From the cell containing the given text, extract its center point as (X, Y) coordinate. 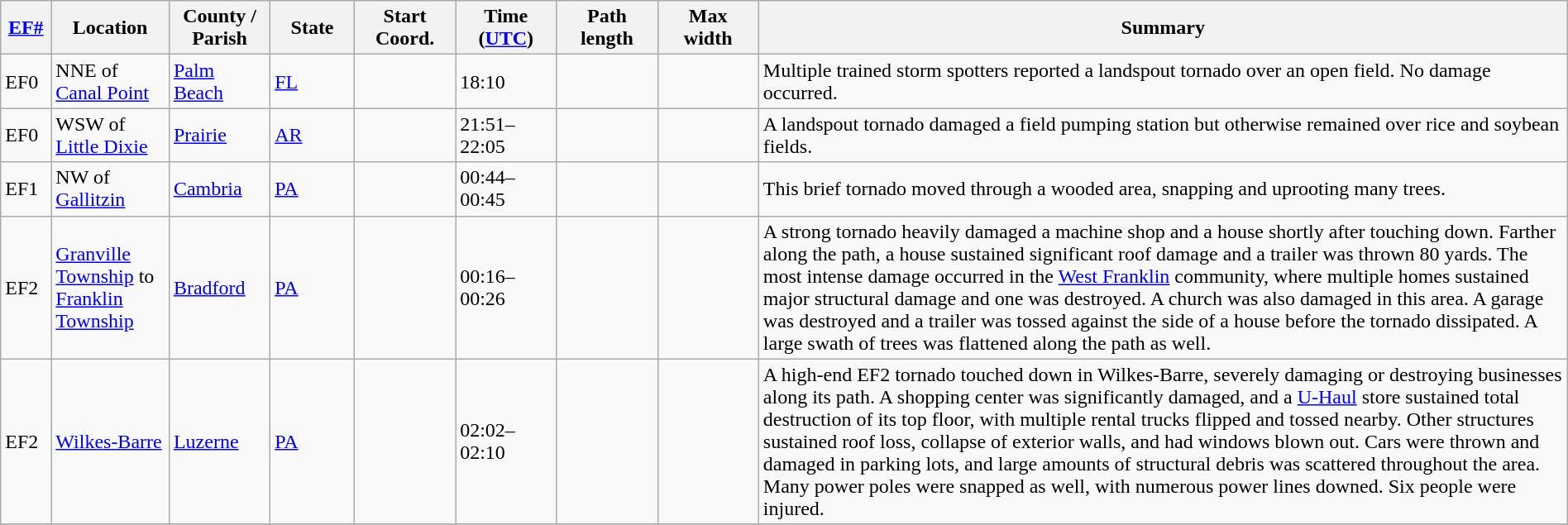
County / Parish (219, 28)
Cambria (219, 189)
NNE of Canal Point (111, 81)
Wilkes-Barre (111, 441)
Path length (607, 28)
21:51–22:05 (506, 136)
Max width (708, 28)
Location (111, 28)
A landspout tornado damaged a field pumping station but otherwise remained over rice and soybean fields. (1163, 136)
WSW of Little Dixie (111, 136)
Summary (1163, 28)
Start Coord. (404, 28)
This brief tornado moved through a wooded area, snapping and uprooting many trees. (1163, 189)
EF1 (26, 189)
Prairie (219, 136)
Luzerne (219, 441)
Time (UTC) (506, 28)
18:10 (506, 81)
00:16–00:26 (506, 288)
Palm Beach (219, 81)
00:44–00:45 (506, 189)
State (313, 28)
EF# (26, 28)
FL (313, 81)
Multiple trained storm spotters reported a landspout tornado over an open field. No damage occurred. (1163, 81)
Bradford (219, 288)
AR (313, 136)
NW of Gallitzin (111, 189)
02:02–02:10 (506, 441)
Granville Township to Franklin Township (111, 288)
